Provide the [x, y] coordinate of the cell's center where the given text is located.  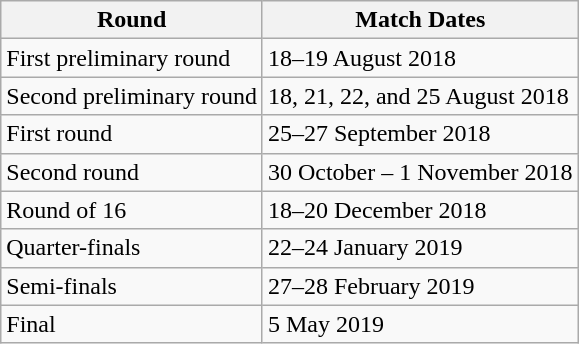
18–19 August 2018 [420, 58]
Final [132, 324]
Second round [132, 172]
Second preliminary round [132, 96]
Semi-finals [132, 286]
First preliminary round [132, 58]
First round [132, 134]
18–20 December 2018 [420, 210]
5 May 2019 [420, 324]
25–27 September 2018 [420, 134]
18, 21, 22, and 25 August 2018 [420, 96]
Round of 16 [132, 210]
22–24 January 2019 [420, 248]
30 October – 1 November 2018 [420, 172]
Match Dates [420, 20]
27–28 February 2019 [420, 286]
Round [132, 20]
Quarter-finals [132, 248]
